Scan for the cell matching the given text and deliver its [x, y] coordinate at center. 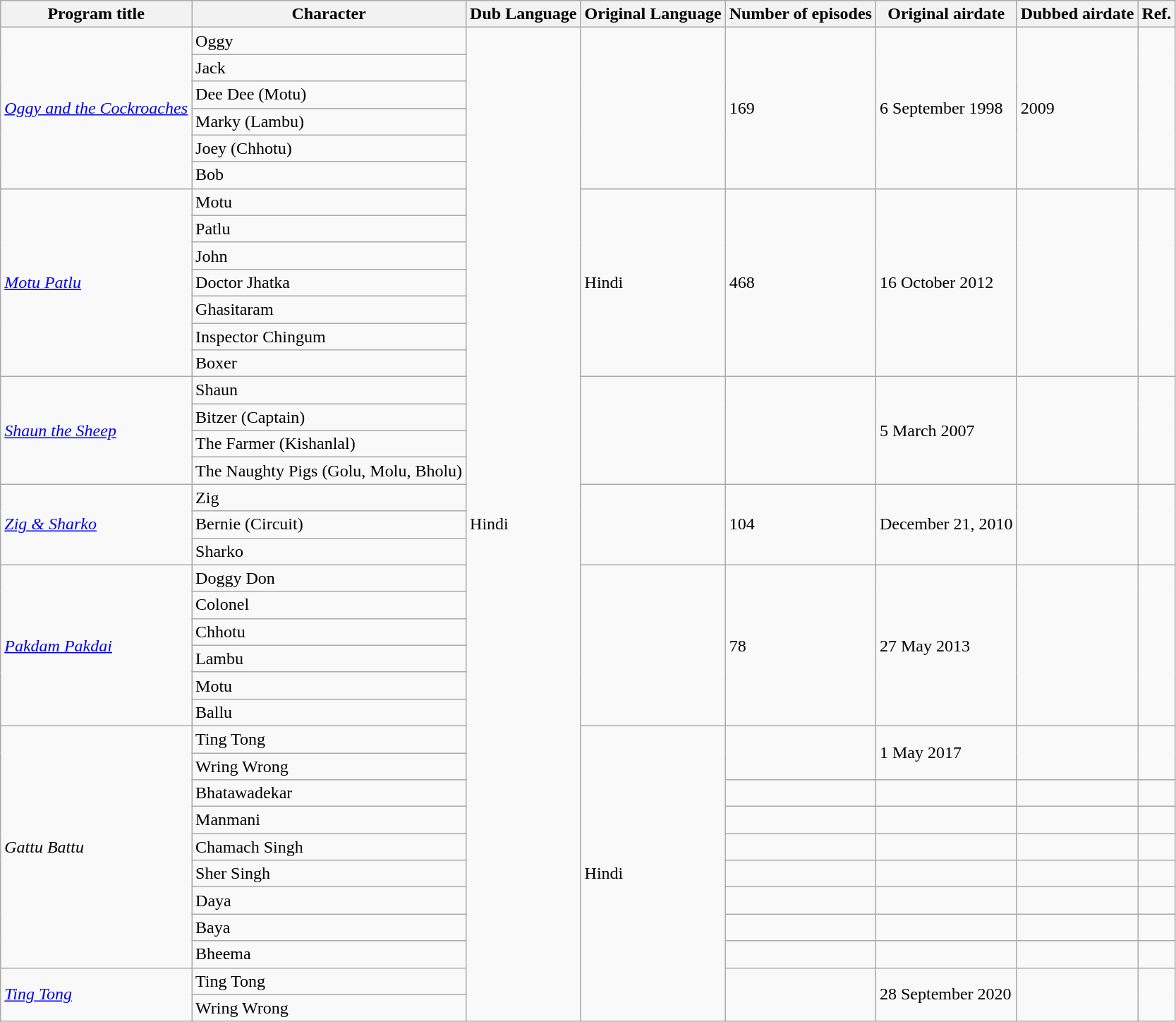
Baya [329, 927]
Daya [329, 901]
Original Language [653, 14]
468 [800, 282]
Lambu [329, 659]
Inspector Chingum [329, 337]
Doctor Jhatka [329, 282]
Zig & Sharko [96, 524]
Joey (Chhotu) [329, 148]
Patlu [329, 229]
Shaun the Sheep [96, 431]
16 October 2012 [946, 282]
Zig [329, 498]
Bitzer (Captain) [329, 417]
104 [800, 524]
Manmani [329, 820]
Character [329, 14]
December 21, 2010 [946, 524]
78 [800, 645]
Dee Dee (Motu) [329, 95]
Ballu [329, 712]
Chamach Singh [329, 847]
Boxer [329, 363]
1 May 2017 [946, 752]
Marky (Lambu) [329, 121]
Gattu Battu [96, 847]
Dubbed airdate [1077, 14]
Oggy and the Cockroaches [96, 108]
Motu Patlu [96, 282]
27 May 2013 [946, 645]
John [329, 255]
Pakdam Pakdai [96, 645]
Number of episodes [800, 14]
Bernie (Circuit) [329, 524]
Program title [96, 14]
Ghasitaram [329, 309]
Shaun [329, 390]
Bheema [329, 954]
The Farmer (Kishanlal) [329, 444]
28 September 2020 [946, 994]
Ref. [1157, 14]
Doggy Don [329, 578]
6 September 1998 [946, 108]
Jack [329, 68]
169 [800, 108]
Sher Singh [329, 874]
Dub Language [523, 14]
Bob [329, 175]
Original airdate [946, 14]
Bhatawadekar [329, 793]
Chhotu [329, 632]
Colonel [329, 605]
2009 [1077, 108]
Oggy [329, 41]
5 March 2007 [946, 431]
Sharko [329, 551]
The Naughty Pigs (Golu, Molu, Bholu) [329, 471]
